For the text-containing cell, return its midpoint in (X, Y) coordinate format. 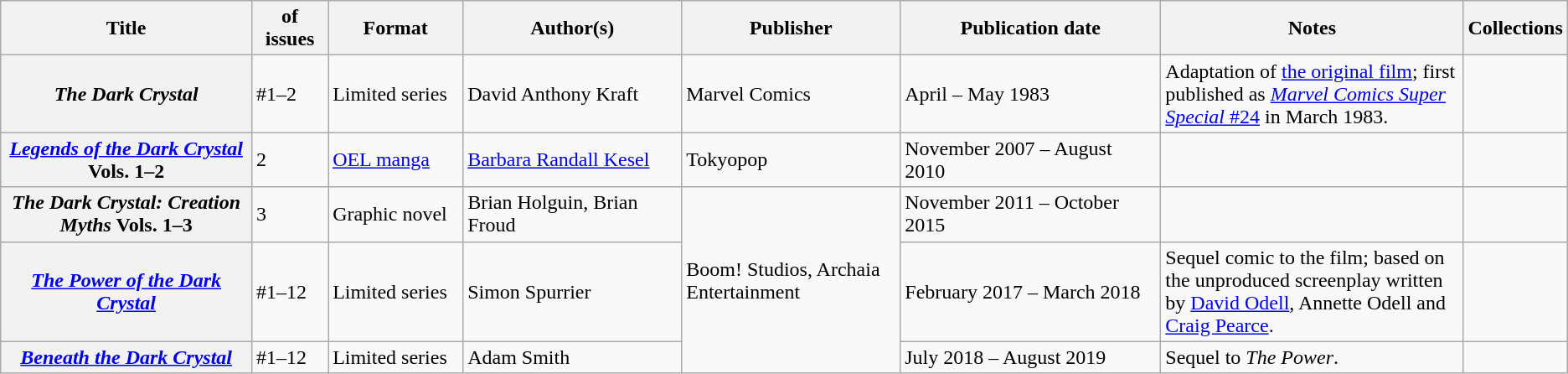
Publisher (791, 29)
Marvel Comics (791, 94)
3 (290, 215)
Sequel to The Power. (1312, 357)
Collections (1515, 29)
David Anthony Kraft (573, 94)
The Dark Crystal (126, 94)
November 2011 – October 2015 (1030, 215)
2 (290, 159)
Boom! Studios, Archaia Entertainment (791, 280)
Title (126, 29)
Tokyopop (791, 159)
November 2007 – August 2010 (1030, 159)
The Power of the Dark Crystal (126, 292)
Notes (1312, 29)
Graphic novel (395, 215)
OEL manga (395, 159)
of issues (290, 29)
Barbara Randall Kesel (573, 159)
The Dark Crystal: Creation Myths Vols. 1–3 (126, 215)
July 2018 – August 2019 (1030, 357)
Adam Smith (573, 357)
Simon Spurrier (573, 292)
Format (395, 29)
Brian Holguin, Brian Froud (573, 215)
Publication date (1030, 29)
#1–2 (290, 94)
April – May 1983 (1030, 94)
Beneath the Dark Crystal (126, 357)
Sequel comic to the film; based on the unproduced screenplay written by David Odell, Annette Odell and Craig Pearce. (1312, 292)
Legends of the Dark Crystal Vols. 1–2 (126, 159)
February 2017 – March 2018 (1030, 292)
Author(s) (573, 29)
Adaptation of the original film; first published as Marvel Comics Super Special #24 in March 1983. (1312, 94)
